Extract the (X, Y) coordinate from the center of the cell holding the provided text.  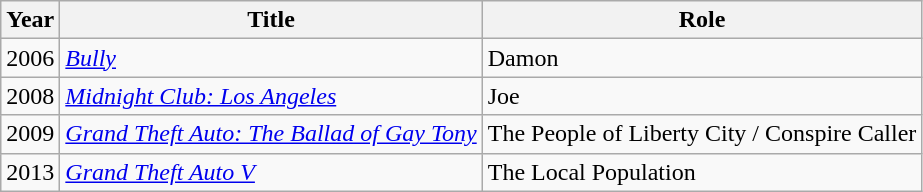
2008 (30, 96)
2013 (30, 172)
2006 (30, 58)
Joe (702, 96)
Bully (271, 58)
Title (271, 20)
Damon (702, 58)
The Local Population (702, 172)
Year (30, 20)
Grand Theft Auto V (271, 172)
2009 (30, 134)
Midnight Club: Los Angeles (271, 96)
Grand Theft Auto: The Ballad of Gay Tony (271, 134)
The People of Liberty City / Conspire Caller (702, 134)
Role (702, 20)
